Capture the cell that displays the provided text and extract its (X, Y) central coordinate. 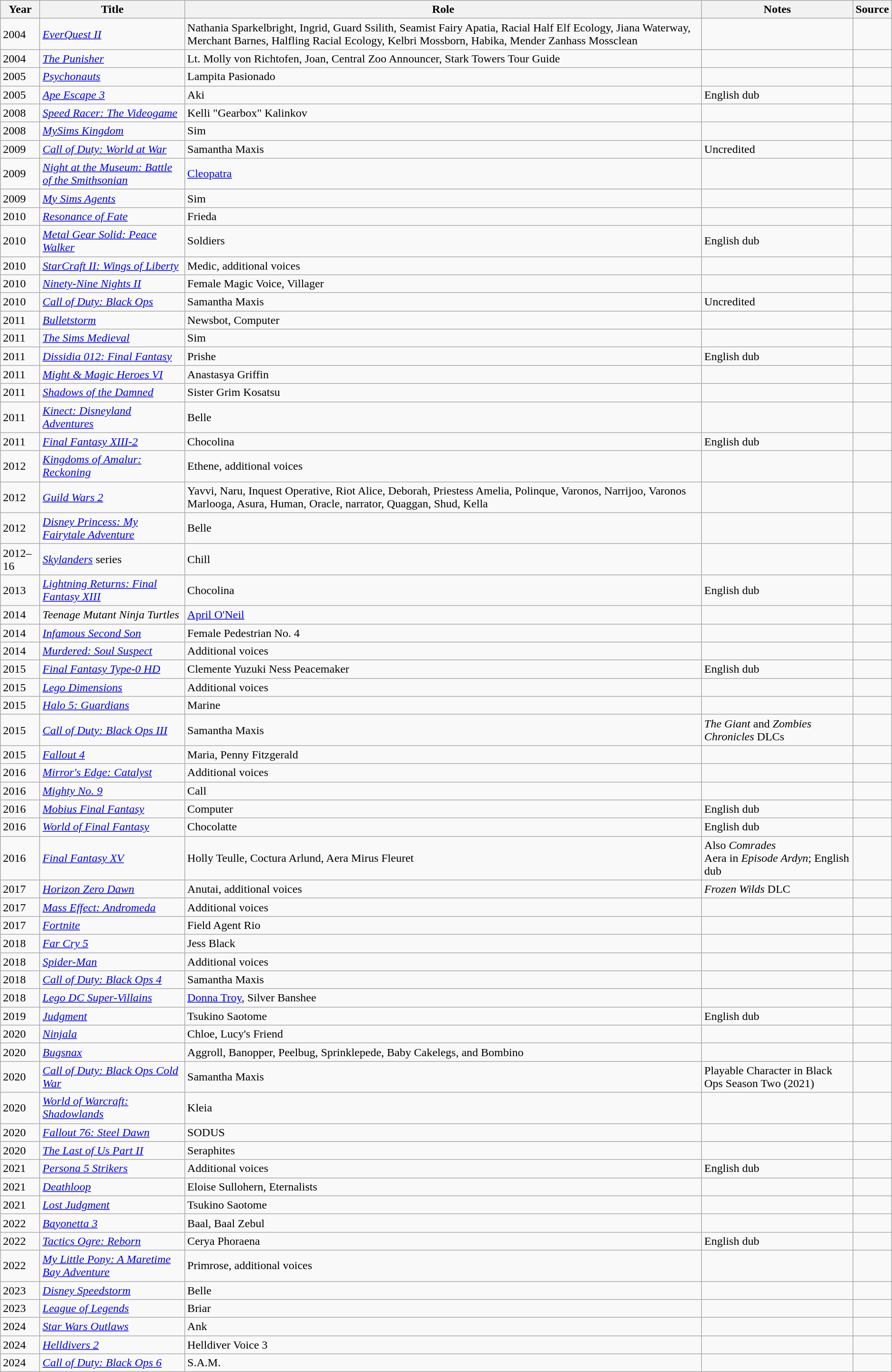
Chocolatte (443, 827)
Disney Speedstorm (112, 1291)
World of Warcraft: Shadowlands (112, 1108)
Halo 5: Guardians (112, 706)
2012–16 (20, 559)
StarCraft II: Wings of Liberty (112, 265)
Far Cry 5 (112, 943)
Helldivers 2 (112, 1345)
Call of Duty: Black Ops (112, 302)
Teenage Mutant Ninja Turtles (112, 615)
Disney Princess: My Fairytale Adventure (112, 528)
Dissidia 012: Final Fantasy (112, 356)
Spider-Man (112, 962)
Soldiers (443, 241)
Might & Magic Heroes VI (112, 374)
Judgment (112, 1016)
Horizon Zero Dawn (112, 889)
Mighty No. 9 (112, 791)
Lightning Returns: Final Fantasy XIII (112, 590)
Ape Escape 3 (112, 95)
Female Pedestrian No. 4 (443, 633)
Title (112, 10)
Guild Wars 2 (112, 497)
Seraphites (443, 1150)
Call of Duty: Black Ops 6 (112, 1363)
Female Magic Voice, Villager (443, 284)
Final Fantasy XV (112, 858)
Lost Judgment (112, 1205)
My Little Pony: A Maretime Bay Adventure (112, 1265)
Mass Effect: Andromeda (112, 907)
Baal, Baal Zebul (443, 1223)
Holly Teulle, Coctura Arlund, Aera Mirus Fleuret (443, 858)
Sister Grim Kosatsu (443, 393)
Prishe (443, 356)
Call (443, 791)
Role (443, 10)
Kingdoms of Amalur: Reckoning (112, 466)
Fallout 76: Steel Dawn (112, 1132)
The Giant and Zombies Chronicles DLCs (778, 730)
Infamous Second Son (112, 633)
League of Legends (112, 1309)
Kelli "Gearbox" Kalinkov (443, 113)
Source (872, 10)
Persona 5 Strikers (112, 1169)
Newsbot, Computer (443, 320)
Frieda (443, 216)
Cerya Phoraena (443, 1241)
Primrose, additional voices (443, 1265)
Tactics Ogre: Reborn (112, 1241)
Eloise Sullohern, Eternalists (443, 1187)
Chill (443, 559)
Call of Duty: Black Ops III (112, 730)
The Punisher (112, 59)
Also ComradesAera in Episode Ardyn; English dub (778, 858)
MySims Kingdom (112, 131)
Call of Duty: Black Ops Cold War (112, 1077)
Mirror's Edge: Catalyst (112, 773)
Murdered: Soul Suspect (112, 651)
Ank (443, 1327)
Notes (778, 10)
Anutai, additional voices (443, 889)
Marine (443, 706)
Donna Troy, Silver Banshee (443, 998)
Aki (443, 95)
Ninjala (112, 1034)
Field Agent Rio (443, 925)
Call of Duty: World at War (112, 149)
Frozen Wilds DLC (778, 889)
Night at the Museum: Battle of the Smithsonian (112, 173)
Resonance of Fate (112, 216)
Shadows of the Damned (112, 393)
The Sims Medieval (112, 338)
S.A.M. (443, 1363)
2019 (20, 1016)
Bulletstorm (112, 320)
April O'Neil (443, 615)
Chloe, Lucy's Friend (443, 1034)
World of Final Fantasy (112, 827)
Playable Character in Black Ops Season Two (2021) (778, 1077)
Briar (443, 1309)
My Sims Agents (112, 198)
Metal Gear Solid: Peace Walker (112, 241)
Anastasya Griffin (443, 374)
Cleopatra (443, 173)
Deathloop (112, 1187)
Lt. Molly von Richtofen, Joan, Central Zoo Announcer, Stark Towers Tour Guide (443, 59)
Helldiver Voice 3 (443, 1345)
The Last of Us Part II (112, 1150)
Aggroll, Banopper, Peelbug, Sprinklepede, Baby Cakelegs, and Bombino (443, 1052)
Call of Duty: Black Ops 4 (112, 980)
Fortnite (112, 925)
Mobius Final Fantasy (112, 809)
Final Fantasy XIII-2 (112, 442)
Lego Dimensions (112, 687)
Final Fantasy Type-0 HD (112, 669)
Kleia (443, 1108)
Lego DC Super-Villains (112, 998)
SODUS (443, 1132)
Year (20, 10)
2013 (20, 590)
Maria, Penny Fitzgerald (443, 755)
Bayonetta 3 (112, 1223)
Psychonauts (112, 77)
Ethene, additional voices (443, 466)
Fallout 4 (112, 755)
Speed Racer: The Videogame (112, 113)
Lampita Pasionado (443, 77)
Bugsnax (112, 1052)
Kinect: Disneyland Adventures (112, 417)
Computer (443, 809)
Jess Black (443, 943)
Ninety-Nine Nights II (112, 284)
Skylanders series (112, 559)
Clemente Yuzuki Ness Peacemaker (443, 669)
EverQuest II (112, 34)
Medic, additional voices (443, 265)
Star Wars Outlaws (112, 1327)
